Detect which cell encompasses the target text, then output its [X, Y] center coordinate. 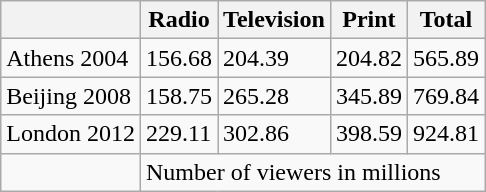
London 2012 [71, 134]
Beijing 2008 [71, 96]
158.75 [178, 96]
769.84 [446, 96]
345.89 [368, 96]
265.28 [274, 96]
924.81 [446, 134]
204.82 [368, 58]
565.89 [446, 58]
204.39 [274, 58]
398.59 [368, 134]
302.86 [274, 134]
Radio [178, 20]
229.11 [178, 134]
Number of viewers in millions [312, 172]
Athens 2004 [71, 58]
156.68 [178, 58]
Print [368, 20]
Television [274, 20]
Total [446, 20]
